Output the (X, Y) coordinate of the center of the cell containing the given text.  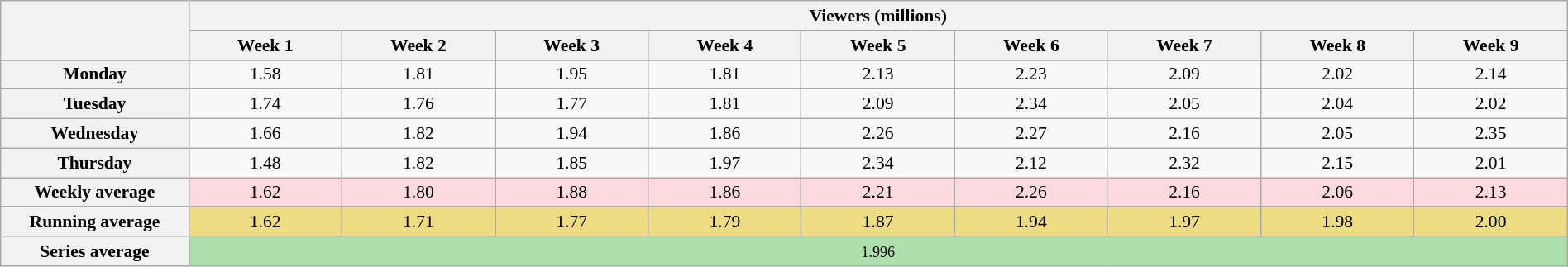
Monday (94, 74)
1.80 (418, 193)
1.76 (418, 104)
2.04 (1338, 104)
1.58 (265, 74)
1.98 (1338, 222)
Thursday (94, 163)
1.95 (572, 74)
Week 8 (1338, 45)
Weekly average (94, 193)
2.27 (1030, 134)
2.23 (1030, 74)
2.06 (1338, 193)
Running average (94, 222)
1.996 (878, 251)
Viewers (millions) (878, 16)
2.15 (1338, 163)
Week 7 (1184, 45)
2.12 (1030, 163)
2.00 (1490, 222)
Week 2 (418, 45)
Week 5 (878, 45)
Week 6 (1030, 45)
Week 3 (572, 45)
1.48 (265, 163)
2.35 (1490, 134)
1.74 (265, 104)
Week 9 (1490, 45)
2.01 (1490, 163)
1.66 (265, 134)
Week 4 (724, 45)
1.71 (418, 222)
Series average (94, 251)
2.14 (1490, 74)
2.21 (878, 193)
2.32 (1184, 163)
Wednesday (94, 134)
Tuesday (94, 104)
Week 1 (265, 45)
1.88 (572, 193)
1.79 (724, 222)
1.85 (572, 163)
1.87 (878, 222)
